For the text-containing cell, return its midpoint in (x, y) coordinate format. 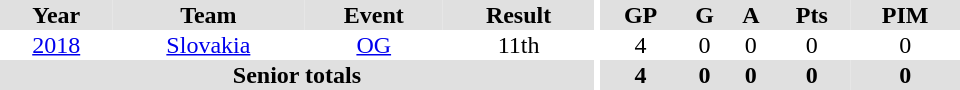
Year (56, 15)
Slovakia (208, 45)
Event (374, 15)
Senior totals (297, 75)
Team (208, 15)
A (750, 15)
Pts (812, 15)
G (705, 15)
GP (641, 15)
PIM (905, 15)
11th (518, 45)
2018 (56, 45)
Result (518, 15)
OG (374, 45)
